For the text-containing cell, return its midpoint in (X, Y) coordinate format. 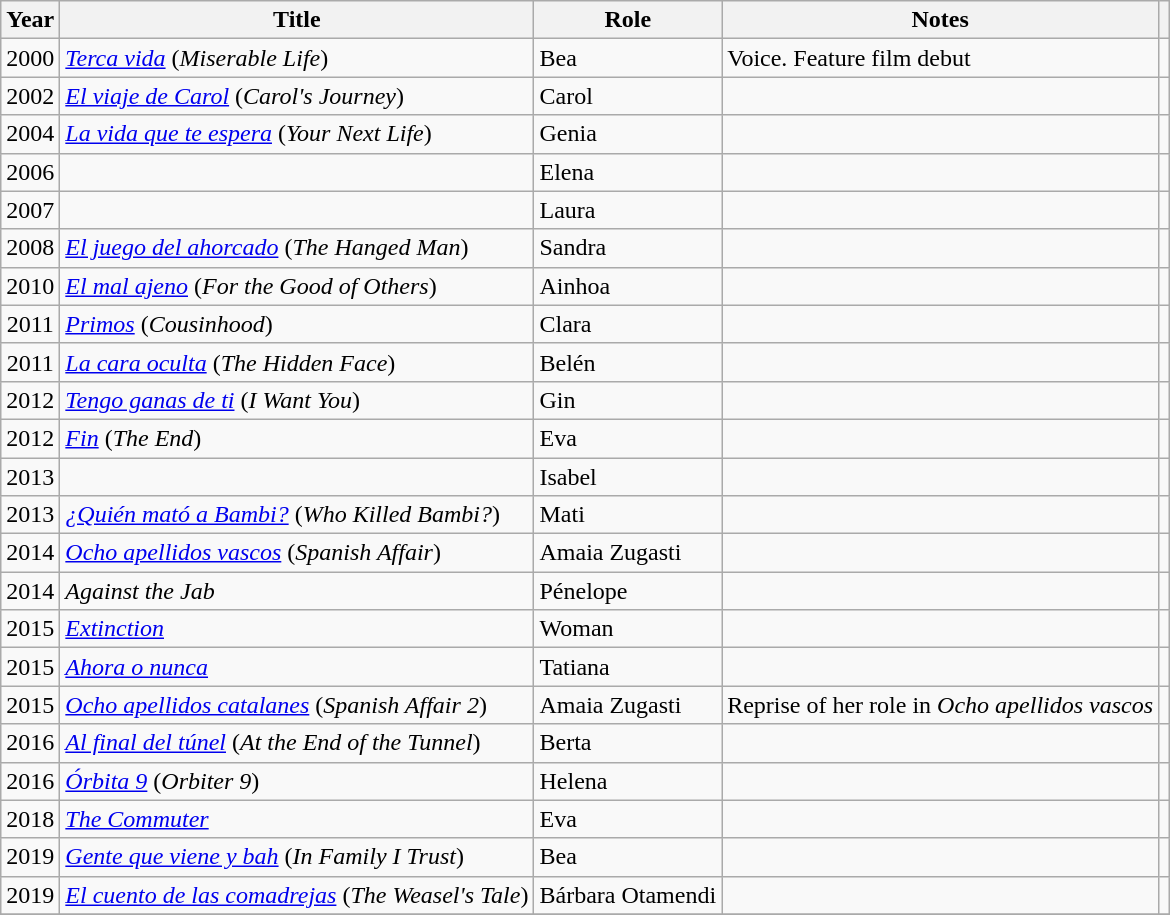
2008 (30, 248)
Órbita 9 (Orbiter 9) (297, 781)
Tengo ganas de ti (I Want You) (297, 400)
Laura (628, 210)
Berta (628, 743)
Against the Jab (297, 591)
Pénelope (628, 591)
2004 (30, 134)
¿Quién mató a Bambi? (Who Killed Bambi?) (297, 515)
Ocho apellidos vascos (Spanish Affair) (297, 553)
Carol (628, 96)
El cuento de las comadrejas (The Weasel's Tale) (297, 895)
Belén (628, 362)
Gente que viene y bah (In Family I Trust) (297, 857)
Title (297, 20)
Ahora o nunca (297, 667)
Extinction (297, 629)
2010 (30, 286)
El mal ajeno (For the Good of Others) (297, 286)
Isabel (628, 477)
Genia (628, 134)
Ocho apellidos catalanes (Spanish Affair 2) (297, 705)
2018 (30, 819)
Elena (628, 172)
El viaje de Carol (Carol's Journey) (297, 96)
The Commuter (297, 819)
La vida que te espera (Your Next Life) (297, 134)
Year (30, 20)
Mati (628, 515)
Sandra (628, 248)
Al final del túnel (At the End of the Tunnel) (297, 743)
2007 (30, 210)
Woman (628, 629)
Bárbara Otamendi (628, 895)
Primos (Cousinhood) (297, 324)
Ainhoa (628, 286)
El juego del ahorcado (The Hanged Man) (297, 248)
Fin (The End) (297, 438)
Gin (628, 400)
Notes (940, 20)
La cara oculta (The Hidden Face) (297, 362)
Clara (628, 324)
Role (628, 20)
Tatiana (628, 667)
2006 (30, 172)
Terca vida (Miserable Life) (297, 58)
Helena (628, 781)
Voice. Feature film debut (940, 58)
Reprise of her role in Ocho apellidos vascos (940, 705)
2000 (30, 58)
2002 (30, 96)
